Find where the given text appears and provide that cell's center as (x, y) coordinate. 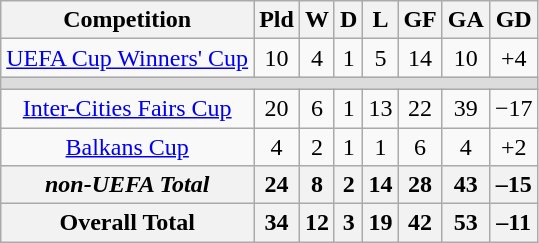
non-UEFA Total (128, 185)
L (380, 20)
Inter-Cities Fairs Cup (128, 108)
D (348, 20)
GA (466, 20)
39 (466, 108)
−17 (514, 108)
3 (348, 223)
–15 (514, 185)
+2 (514, 147)
42 (420, 223)
W (316, 20)
Balkans Cup (128, 147)
Overall Total (128, 223)
22 (420, 108)
13 (380, 108)
34 (277, 223)
53 (466, 223)
43 (466, 185)
8 (316, 185)
Pld (277, 20)
–11 (514, 223)
19 (380, 223)
5 (380, 58)
Competition (128, 20)
28 (420, 185)
GF (420, 20)
UEFA Cup Winners' Cup (128, 58)
20 (277, 108)
24 (277, 185)
GD (514, 20)
12 (316, 223)
+4 (514, 58)
